Search for the cell housing the specified text and yield its [x, y] center coordinate. 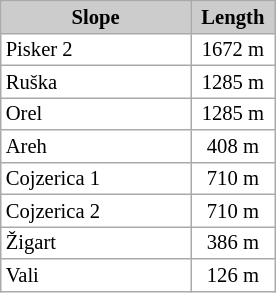
Areh [96, 146]
126 m [232, 274]
408 m [232, 146]
Length [232, 16]
Pisker 2 [96, 49]
Cojzerica 1 [96, 178]
Slope [96, 16]
Ruška [96, 81]
Vali [96, 274]
Cojzerica 2 [96, 210]
386 m [232, 242]
Žigart [96, 242]
Orel [96, 113]
1672 m [232, 49]
